Output the (X, Y) coordinate of the center of the cell containing the given text.  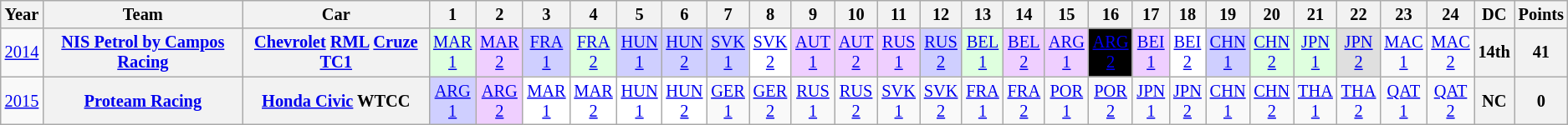
19 (1228, 14)
13 (982, 14)
22 (1359, 14)
DC (1494, 14)
3 (546, 14)
BEI1 (1151, 52)
MAC1 (1403, 52)
21 (1315, 14)
BEL1 (982, 52)
NC (1494, 101)
AUT2 (856, 52)
0 (1541, 101)
THA2 (1359, 101)
Year (22, 14)
Proteam Racing (142, 101)
POR2 (1111, 101)
23 (1403, 14)
16 (1111, 14)
9 (813, 14)
Honda Civic WTCC (336, 101)
6 (684, 14)
AUT1 (813, 52)
24 (1450, 14)
NIS Petrol by Campos Racing (142, 52)
GER2 (770, 101)
14th (1494, 52)
10 (856, 14)
Chevrolet RML Cruze TC1 (336, 52)
2 (499, 14)
12 (941, 14)
Team (142, 14)
1 (452, 14)
20 (1271, 14)
THA1 (1315, 101)
Points (1541, 14)
Car (336, 14)
4 (593, 14)
15 (1067, 14)
7 (728, 14)
8 (770, 14)
BEI2 (1187, 52)
BEL2 (1024, 52)
11 (898, 14)
5 (640, 14)
2014 (22, 52)
18 (1187, 14)
2015 (22, 101)
41 (1541, 52)
POR1 (1067, 101)
17 (1151, 14)
GER1 (728, 101)
QAT1 (1403, 101)
MAC2 (1450, 52)
14 (1024, 14)
QAT2 (1450, 101)
